Extract the (X, Y) coordinate from the center of the cell holding the provided text.  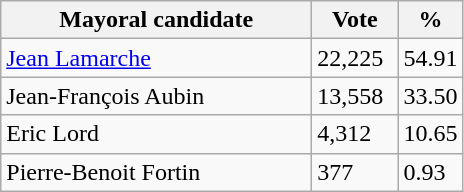
13,558 (355, 96)
377 (355, 172)
Mayoral candidate (156, 20)
Eric Lord (156, 134)
33.50 (430, 96)
22,225 (355, 58)
Pierre-Benoit Fortin (156, 172)
% (430, 20)
Jean Lamarche (156, 58)
54.91 (430, 58)
0.93 (430, 172)
10.65 (430, 134)
4,312 (355, 134)
Jean-François Aubin (156, 96)
Vote (355, 20)
